Extract the (x, y) coordinate from the center of the cell holding the provided text.  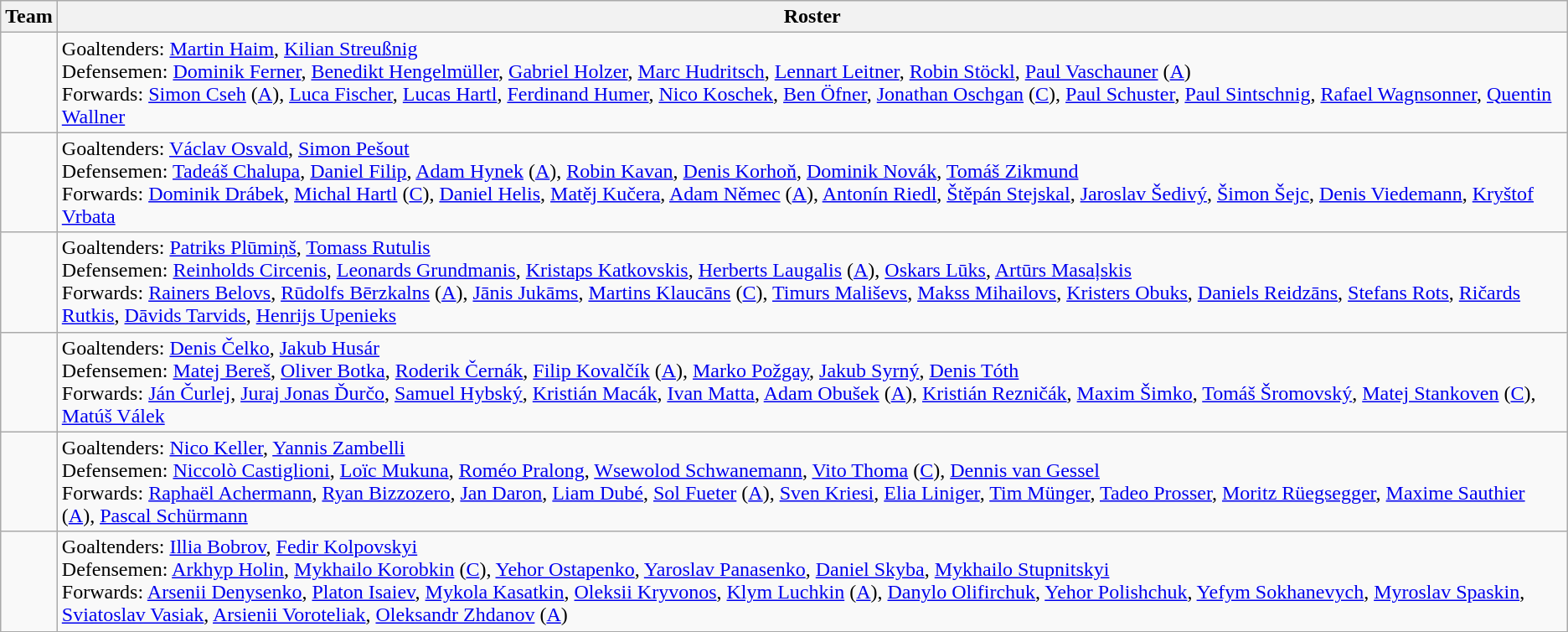
Team (29, 17)
Roster (812, 17)
